For the text-containing cell, return its midpoint in [X, Y] coordinate format. 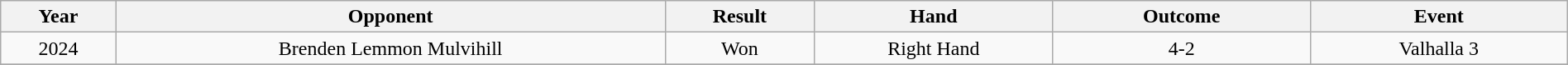
Result [739, 17]
Year [58, 17]
Event [1439, 17]
Hand [933, 17]
Right Hand [933, 48]
2024 [58, 48]
Valhalla 3 [1439, 48]
4-2 [1181, 48]
Opponent [390, 17]
Won [739, 48]
Outcome [1181, 17]
Brenden Lemmon Mulvihill [390, 48]
